Extract the (X, Y) coordinate from the center of the cell holding the provided text.  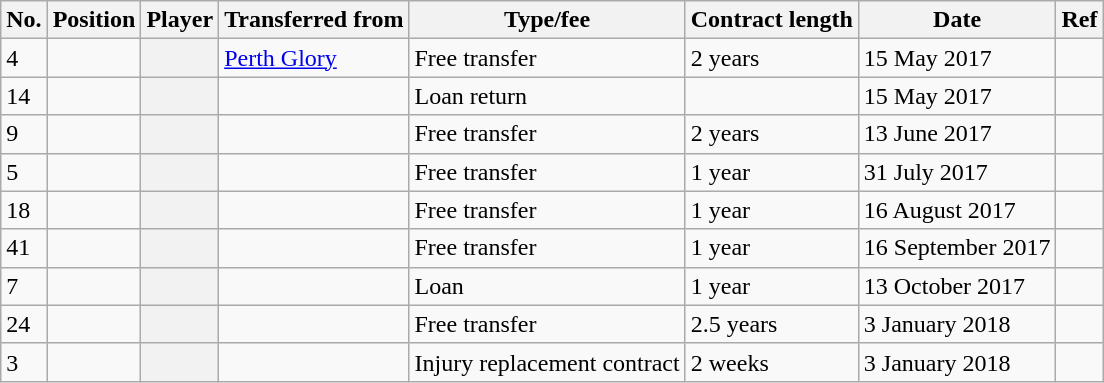
41 (24, 248)
Ref (1080, 20)
9 (24, 134)
Transferred from (314, 20)
16 August 2017 (957, 210)
31 July 2017 (957, 172)
Position (94, 20)
4 (24, 58)
13 June 2017 (957, 134)
24 (24, 324)
Contract length (772, 20)
Perth Glory (314, 58)
13 October 2017 (957, 286)
2.5 years (772, 324)
No. (24, 20)
7 (24, 286)
Date (957, 20)
Player (180, 20)
5 (24, 172)
Type/fee (547, 20)
2 weeks (772, 362)
Injury replacement contract (547, 362)
14 (24, 96)
16 September 2017 (957, 248)
Loan return (547, 96)
Loan (547, 286)
3 (24, 362)
18 (24, 210)
